Output the [X, Y] coordinate of the center of the cell containing the given text.  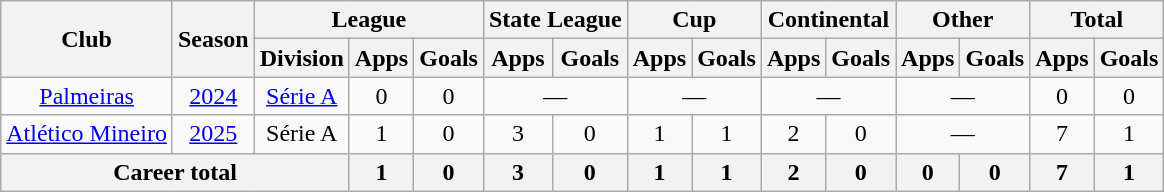
2024 [213, 96]
Continental [828, 20]
2025 [213, 134]
Career total [176, 172]
League [368, 20]
Total [1097, 20]
Division [302, 58]
Cup [694, 20]
Club [87, 39]
Other [963, 20]
Palmeiras [87, 96]
State League [555, 20]
Atlético Mineiro [87, 134]
Season [213, 39]
